Determine the (X, Y) coordinate at the center of the cell enclosing the given text.  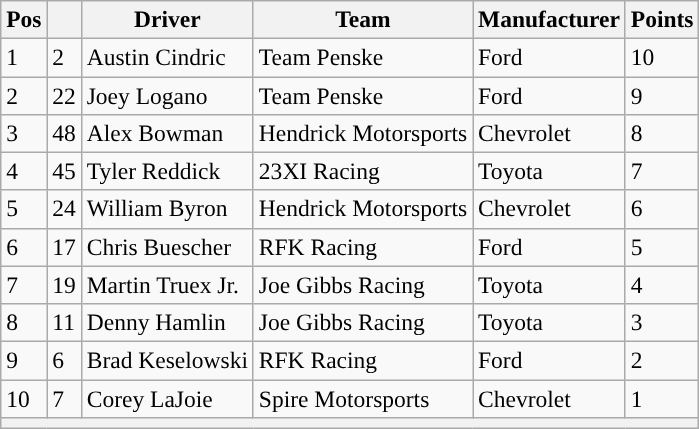
Chris Buescher (167, 247)
Corey LaJoie (167, 398)
Joey Logano (167, 95)
Points (662, 19)
Denny Hamlin (167, 322)
Team (362, 19)
48 (64, 133)
Martin Truex Jr. (167, 285)
45 (64, 171)
Driver (167, 19)
Spire Motorsports (362, 398)
19 (64, 285)
Pos (24, 19)
Alex Bowman (167, 133)
11 (64, 322)
Manufacturer (550, 19)
William Byron (167, 209)
23XI Racing (362, 171)
Austin Cindric (167, 57)
24 (64, 209)
Brad Keselowski (167, 360)
17 (64, 247)
22 (64, 95)
Tyler Reddick (167, 171)
